From the cell containing the given text, extract its center point as (X, Y) coordinate. 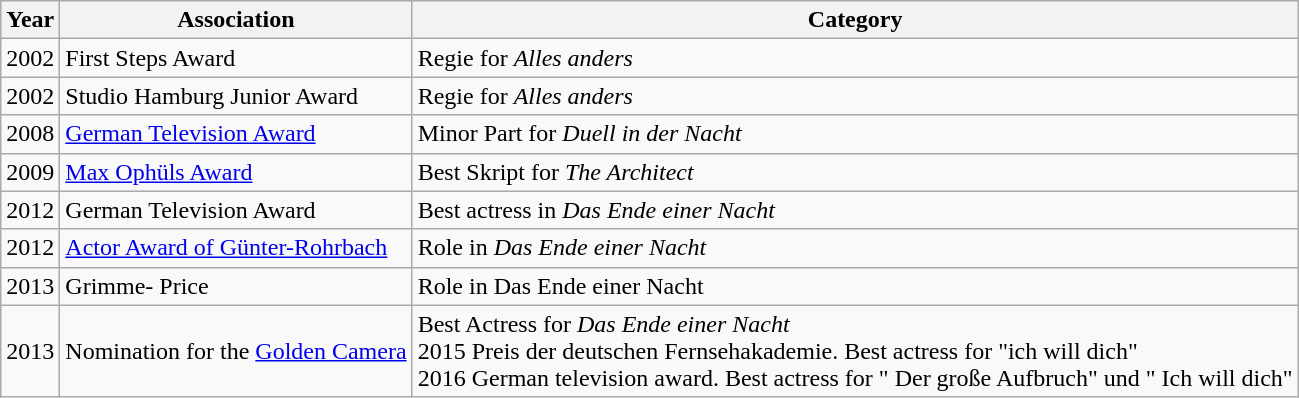
Best actress in Das Ende einer Nacht (855, 210)
Association (236, 20)
Grimme- Price (236, 286)
Category (855, 20)
Max Ophüls Award (236, 172)
Best Skript for The Architect (855, 172)
Minor Part for Duell in der Nacht (855, 134)
Nomination for the Golden Camera (236, 351)
Actor Award of Günter-Rohrbach (236, 248)
2009 (30, 172)
2008 (30, 134)
Year (30, 20)
First Steps Award (236, 58)
Studio Hamburg Junior Award (236, 96)
